Scan for the cell matching the given text and deliver its [x, y] coordinate at center. 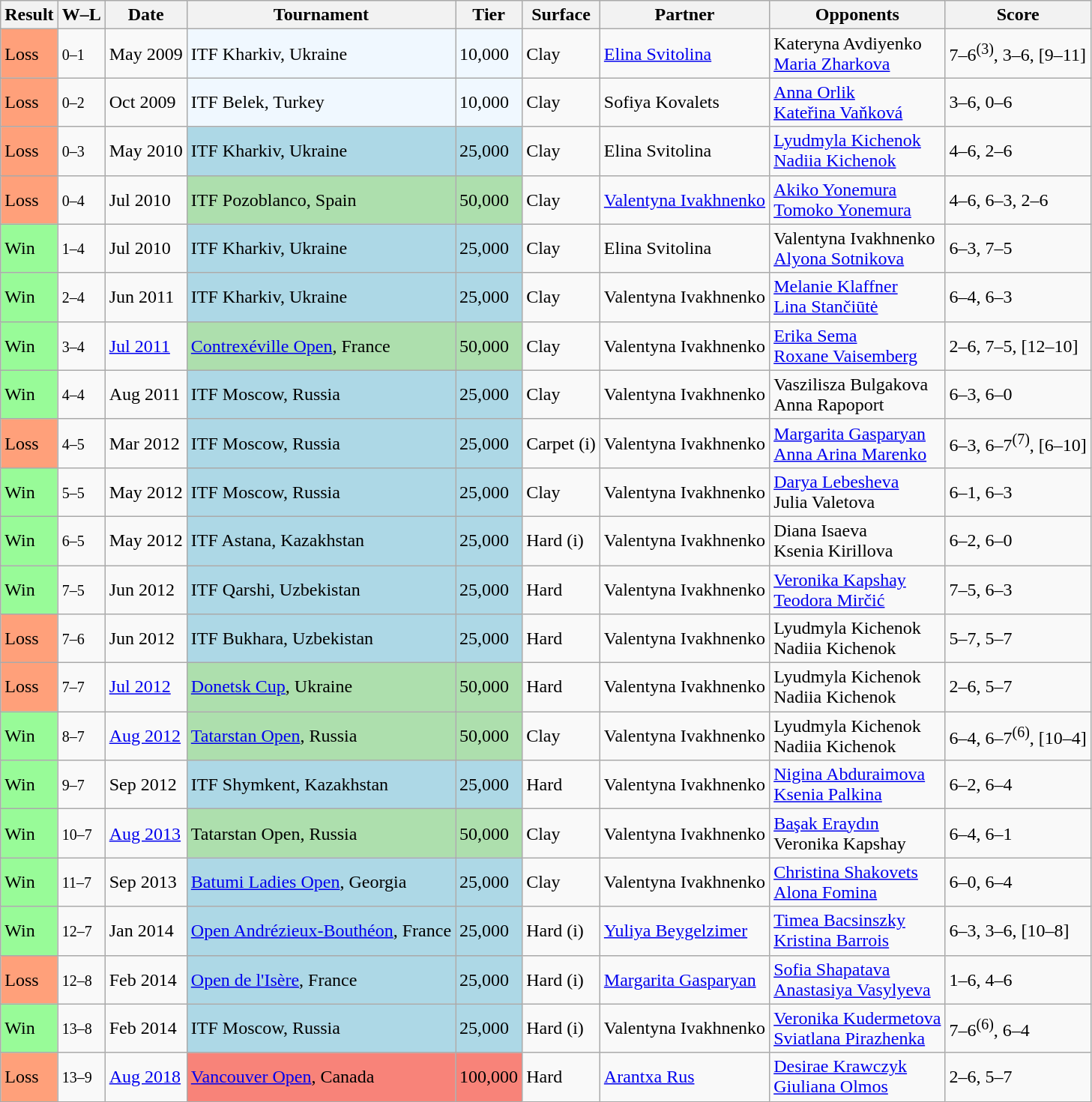
Sep 2012 [145, 785]
0–3 [81, 151]
7–6 [81, 638]
Donetsk Cup, Ukraine [321, 688]
Timea Bacsinszky Kristina Barrois [857, 930]
Oct 2009 [145, 102]
ITF Belek, Turkey [321, 102]
6–4, 6–1 [1018, 833]
6–1, 6–3 [1018, 491]
8–7 [81, 736]
1–4 [81, 249]
6–4, 6–3 [1018, 297]
Jul 2011 [145, 346]
ITF Astana, Kazakhstan [321, 541]
4–5 [81, 443]
6–3, 6–0 [1018, 394]
2–6, 7–5, [12–10] [1018, 346]
Aug 2018 [145, 1077]
ITF Pozoblanco, Spain [321, 199]
Aug 2011 [145, 394]
Sofia Shapatava Anastasiya Vasylyeva [857, 980]
Jul 2012 [145, 688]
Jun 2011 [145, 297]
12–7 [81, 930]
6–2, 6–0 [1018, 541]
Result [29, 15]
5–5 [81, 491]
7–6(3), 3–6, [9–11] [1018, 54]
Desirae Krawczyk Giuliana Olmos [857, 1077]
4–6, 2–6 [1018, 151]
6–3, 3–6, [10–8] [1018, 930]
7–6(6), 6–4 [1018, 1028]
Melanie Klaffner Lina Stančiūtė [857, 297]
Vaszilisza Bulgakova Anna Rapoport [857, 394]
Yuliya Beygelzimer [684, 930]
Valentyna Ivakhnenko Alyona Sotnikova [857, 249]
Darya Lebesheva Julia Valetova [857, 491]
Vancouver Open, Canada [321, 1077]
6–0, 6–4 [1018, 882]
Diana Isaeva Ksenia Kirillova [857, 541]
Arantxa Rus [684, 1077]
Tournament [321, 15]
6–3, 6–7(7), [6–10] [1018, 443]
5–7, 5–7 [1018, 638]
2–4 [81, 297]
3–6, 0–6 [1018, 102]
Open de l'Isère, France [321, 980]
0–1 [81, 54]
Sofiya Kovalets [684, 102]
Surface [561, 15]
6–5 [81, 541]
100,000 [489, 1077]
ITF Qarshi, Uzbekistan [321, 589]
Başak Eraydın Veronika Kapshay [857, 833]
4–6, 6–3, 2–6 [1018, 199]
0–2 [81, 102]
11–7 [81, 882]
Carpet (i) [561, 443]
W–L [81, 15]
Christina Shakovets Alona Fomina [857, 882]
May 2009 [145, 54]
7–5 [81, 589]
Anna Orlik Kateřina Vaňková [857, 102]
6–2, 6–4 [1018, 785]
Opponents [857, 15]
ITF Shymkent, Kazakhstan [321, 785]
13–9 [81, 1077]
3–4 [81, 346]
7–5, 6–3 [1018, 589]
Veronika Kudermetova Sviatlana Pirazhenka [857, 1028]
May 2010 [145, 151]
6–4, 6–7(6), [10–4] [1018, 736]
Aug 2012 [145, 736]
12–8 [81, 980]
Margarita Gasparyan Anna Arina Marenko [857, 443]
1–6, 4–6 [1018, 980]
Open Andrézieux-Bouthéon, France [321, 930]
Batumi Ladies Open, Georgia [321, 882]
Date [145, 15]
Aug 2013 [145, 833]
Sep 2013 [145, 882]
Mar 2012 [145, 443]
Kateryna Avdiyenko Maria Zharkova [857, 54]
Tier [489, 15]
6–3, 7–5 [1018, 249]
Nigina Abduraimova Ksenia Palkina [857, 785]
Veronika Kapshay Teodora Mirčić [857, 589]
9–7 [81, 785]
Erika Sema Roxane Vaisemberg [857, 346]
0–4 [81, 199]
4–4 [81, 394]
Akiko Yonemura Tomoko Yonemura [857, 199]
Contrexéville Open, France [321, 346]
Score [1018, 15]
ITF Bukhara, Uzbekistan [321, 638]
Partner [684, 15]
Margarita Gasparyan [684, 980]
7–7 [81, 688]
Jan 2014 [145, 930]
10–7 [81, 833]
13–8 [81, 1028]
